Return the (x, y) coordinate for the center point of the cell that contains the specified text.  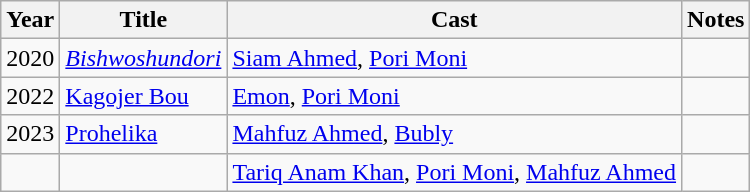
Kagojer Bou (144, 96)
2023 (30, 134)
Emon, Pori Moni (454, 96)
2020 (30, 58)
Title (144, 20)
Notes (716, 20)
Siam Ahmed, Pori Moni (454, 58)
Cast (454, 20)
Bishwoshundori (144, 58)
Tariq Anam Khan, Pori Moni, Mahfuz Ahmed (454, 172)
Mahfuz Ahmed, Bubly (454, 134)
Prohelika (144, 134)
2022 (30, 96)
Year (30, 20)
